Pinpoint the cell where the given text exists, returning its [X, Y] midpoint coordinate. 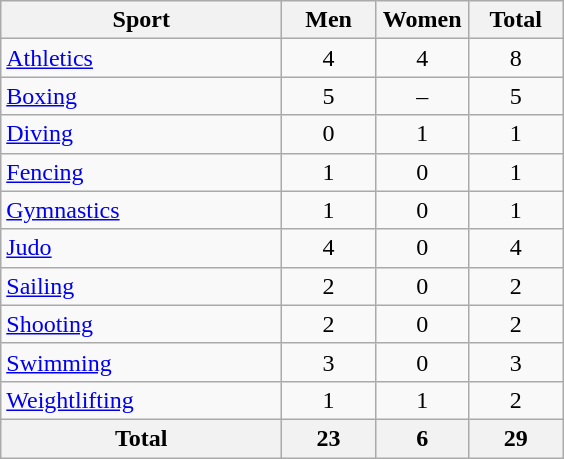
Swimming [142, 362]
6 [422, 438]
8 [516, 58]
Athletics [142, 58]
Sailing [142, 286]
Sport [142, 20]
Shooting [142, 324]
– [422, 96]
Men [329, 20]
Diving [142, 134]
23 [329, 438]
Judo [142, 248]
Fencing [142, 172]
Weightlifting [142, 400]
Boxing [142, 96]
Gymnastics [142, 210]
29 [516, 438]
Women [422, 20]
